Provide the (x, y) coordinate of the cell's center where the given text is located.  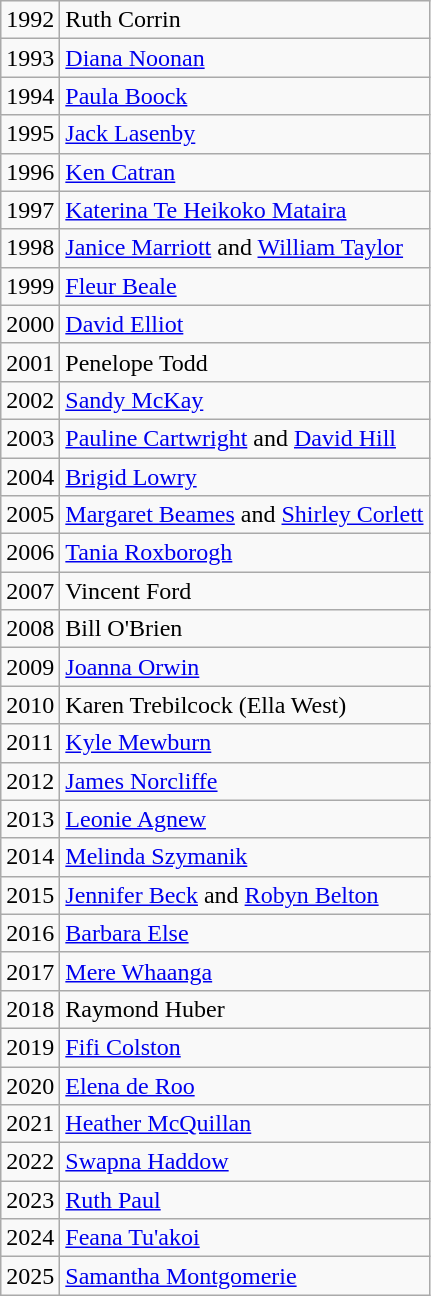
Melinda Szymanik (244, 857)
2014 (30, 857)
Mere Whaanga (244, 971)
2004 (30, 477)
2008 (30, 629)
Fifi Colston (244, 1047)
Samantha Montgomerie (244, 1276)
1997 (30, 210)
Ruth Corrin (244, 20)
2019 (30, 1047)
2007 (30, 591)
1993 (30, 58)
Feana Tu'akoi (244, 1238)
2020 (30, 1085)
2022 (30, 1162)
2013 (30, 819)
2024 (30, 1238)
Barbara Else (244, 933)
2012 (30, 781)
Penelope Todd (244, 362)
2017 (30, 971)
Tania Roxborogh (244, 553)
2006 (30, 553)
Janice Marriott and William Taylor (244, 248)
Jack Lasenby (244, 134)
1996 (30, 172)
Vincent Ford (244, 591)
2018 (30, 1009)
Paula Boock (244, 96)
Leonie Agnew (244, 819)
2021 (30, 1124)
Joanna Orwin (244, 667)
2005 (30, 515)
2001 (30, 362)
Ruth Paul (244, 1200)
2016 (30, 933)
2023 (30, 1200)
Kyle Mewburn (244, 743)
Katerina Te Heikoko Mataira (244, 210)
Ken Catran (244, 172)
2000 (30, 324)
Raymond Huber (244, 1009)
1998 (30, 248)
Diana Noonan (244, 58)
Brigid Lowry (244, 477)
Jennifer Beck and Robyn Belton (244, 895)
1999 (30, 286)
2003 (30, 438)
Heather McQuillan (244, 1124)
1992 (30, 20)
2015 (30, 895)
Bill O'Brien (244, 629)
Sandy McKay (244, 400)
James Norcliffe (244, 781)
1995 (30, 134)
Karen Trebilcock (Ella West) (244, 705)
2002 (30, 400)
Pauline Cartwright and David Hill (244, 438)
2011 (30, 743)
Margaret Beames and Shirley Corlett (244, 515)
David Elliot (244, 324)
2025 (30, 1276)
2010 (30, 705)
1994 (30, 96)
2009 (30, 667)
Fleur Beale (244, 286)
Elena de Roo (244, 1085)
Swapna Haddow (244, 1162)
